For the text-containing cell, return its midpoint in (X, Y) coordinate format. 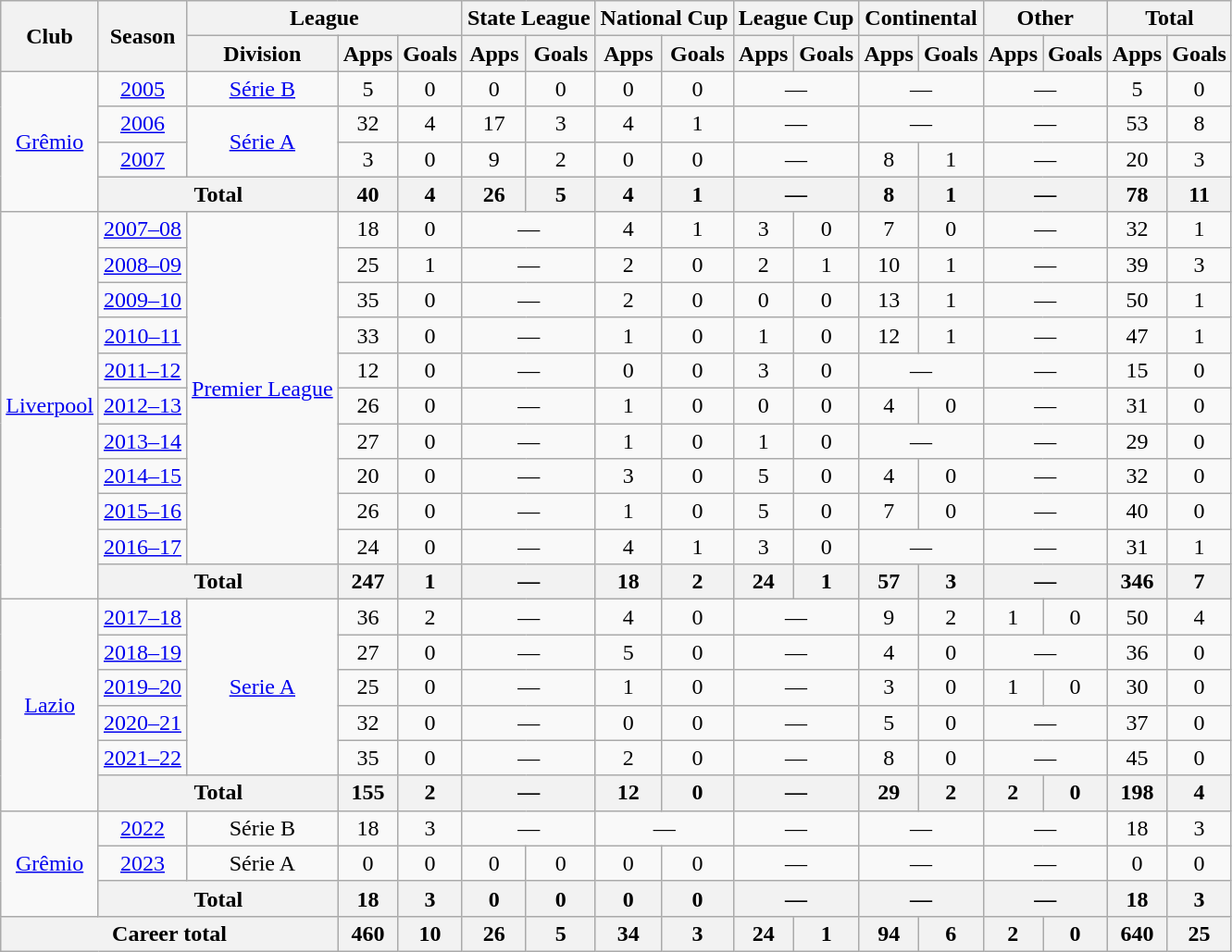
2005 (143, 89)
Career total (169, 933)
78 (1137, 194)
6 (951, 933)
30 (1137, 687)
2019–20 (143, 687)
57 (889, 582)
640 (1137, 933)
2014–15 (143, 476)
346 (1137, 582)
Club (50, 36)
2022 (143, 828)
47 (1137, 335)
2016–17 (143, 547)
National Cup (665, 19)
13 (889, 300)
Division (263, 54)
53 (1137, 124)
17 (494, 124)
Continental (921, 19)
198 (1137, 793)
15 (1137, 370)
37 (1137, 723)
2009–10 (143, 300)
2010–11 (143, 335)
2007 (143, 159)
Other (1045, 19)
2013–14 (143, 441)
State League (529, 19)
Premier League (263, 389)
2011–12 (143, 370)
45 (1137, 758)
2006 (143, 124)
247 (367, 582)
Liverpool (50, 405)
League (325, 19)
39 (1137, 265)
2017–18 (143, 617)
2008–09 (143, 265)
2015–16 (143, 512)
Season (143, 36)
2020–21 (143, 723)
94 (889, 933)
34 (628, 933)
League Cup (796, 19)
2007–08 (143, 229)
2018–19 (143, 652)
460 (367, 933)
33 (367, 335)
155 (367, 793)
Serie A (263, 687)
2012–13 (143, 405)
Lazio (50, 705)
2021–22 (143, 758)
2023 (143, 863)
11 (1200, 194)
